Search for the cell housing the specified text and yield its [X, Y] center coordinate. 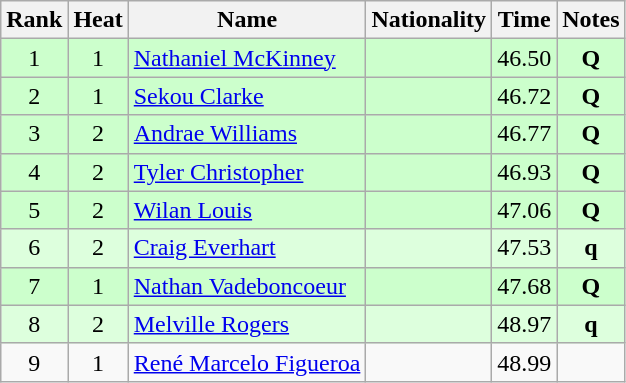
4 [34, 172]
Nathaniel McKinney [247, 58]
48.99 [524, 362]
46.50 [524, 58]
Andrae Williams [247, 134]
René Marcelo Figueroa [247, 362]
Tyler Christopher [247, 172]
Name [247, 20]
Sekou Clarke [247, 96]
Melville Rogers [247, 324]
9 [34, 362]
8 [34, 324]
Nathan Vadeboncoeur [247, 286]
47.06 [524, 210]
47.68 [524, 286]
Heat [98, 20]
46.77 [524, 134]
Time [524, 20]
Craig Everhart [247, 248]
46.93 [524, 172]
7 [34, 286]
47.53 [524, 248]
Notes [591, 20]
Rank [34, 20]
5 [34, 210]
3 [34, 134]
46.72 [524, 96]
48.97 [524, 324]
Wilan Louis [247, 210]
6 [34, 248]
Nationality [429, 20]
